Determine the (x, y) coordinate at the center of the cell enclosing the given text.  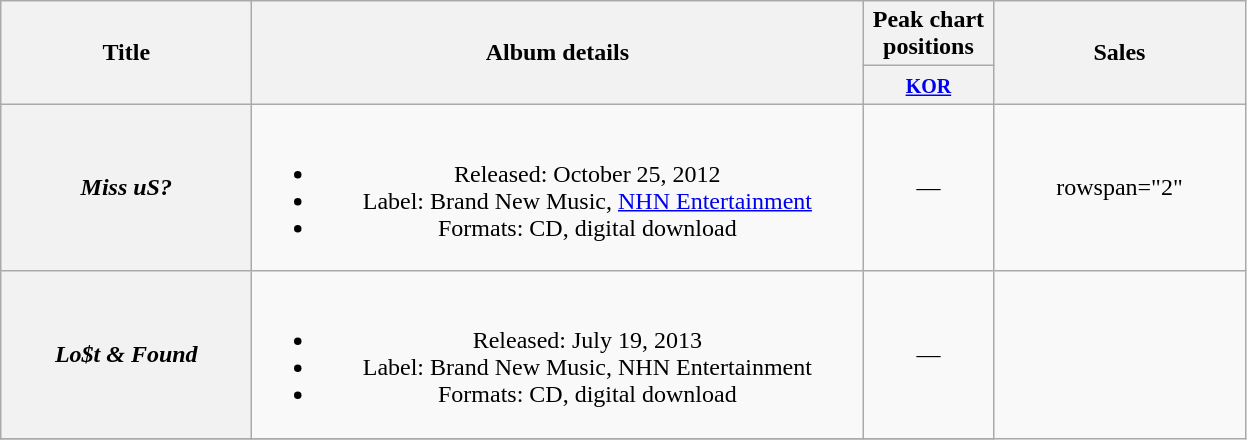
Lo$t & Found (126, 354)
Album details (558, 52)
Miss uS? (126, 188)
Peak chart positions (928, 34)
Title (126, 52)
Released: July 19, 2013Label: Brand New Music, NHN EntertainmentFormats: CD, digital download (558, 354)
Sales (1120, 52)
rowspan="2" (1120, 188)
KOR (928, 85)
Released: October 25, 2012Label: Brand New Music, NHN EntertainmentFormats: CD, digital download (558, 188)
